For the text-containing cell, return its midpoint in [X, Y] coordinate format. 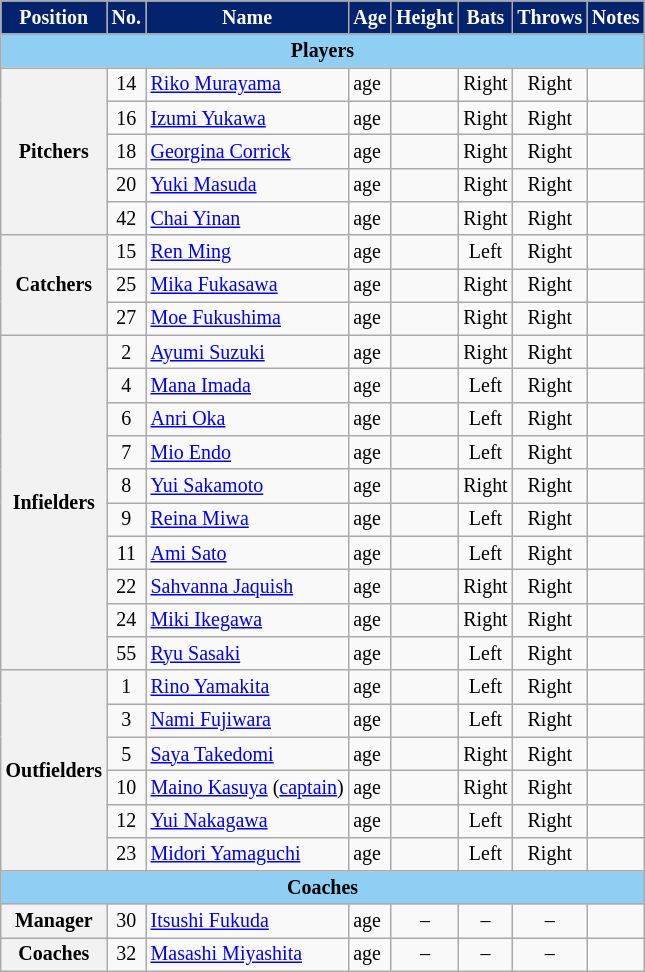
Moe Fukushima [248, 318]
Yui Nakagawa [248, 820]
20 [126, 184]
Ami Sato [248, 554]
Reina Miwa [248, 520]
7 [126, 452]
Infielders [54, 504]
1 [126, 686]
32 [126, 954]
9 [126, 520]
Throws [550, 18]
Catchers [54, 285]
55 [126, 654]
Itsushi Fukuda [248, 922]
Chai Yinan [248, 218]
30 [126, 922]
Saya Takedomi [248, 754]
Izumi Yukawa [248, 118]
Midori Yamaguchi [248, 854]
25 [126, 286]
6 [126, 420]
Mio Endo [248, 452]
Pitchers [54, 152]
Mana Imada [248, 386]
18 [126, 152]
24 [126, 620]
Age [370, 18]
42 [126, 218]
Ayumi Suzuki [248, 352]
Yuki Masuda [248, 184]
Georgina Corrick [248, 152]
Notes [616, 18]
Anri Oka [248, 420]
10 [126, 788]
5 [126, 754]
No. [126, 18]
4 [126, 386]
23 [126, 854]
Outfielders [54, 770]
Bats [486, 18]
2 [126, 352]
15 [126, 252]
Manager [54, 922]
11 [126, 554]
8 [126, 486]
22 [126, 586]
Riko Murayama [248, 84]
Players [323, 52]
16 [126, 118]
Miki Ikegawa [248, 620]
3 [126, 720]
Ryu Sasaki [248, 654]
Position [54, 18]
Rino Yamakita [248, 686]
Maino Kasuya (captain) [248, 788]
Height [424, 18]
Ren Ming [248, 252]
Name [248, 18]
12 [126, 820]
Sahvanna Jaquish [248, 586]
Yui Sakamoto [248, 486]
14 [126, 84]
Mika Fukasawa [248, 286]
Nami Fujiwara [248, 720]
Masashi Miyashita [248, 954]
27 [126, 318]
